Search for the cell housing the specified text and yield its (x, y) center coordinate. 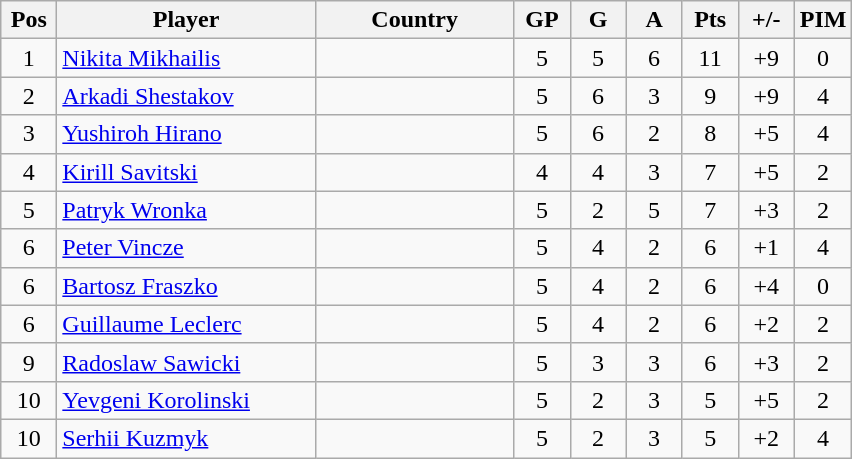
Bartosz Fraszko (186, 286)
Yushiroh Hirano (186, 134)
8 (710, 134)
GP (542, 20)
Arkadi Shestakov (186, 96)
Player (186, 20)
Country (414, 20)
+/- (766, 20)
1 (29, 58)
Guillaume Leclerc (186, 324)
Pos (29, 20)
+4 (766, 286)
G (598, 20)
PIM (823, 20)
A (654, 20)
Patryk Wronka (186, 210)
Radoslaw Sawicki (186, 362)
+1 (766, 248)
Serhii Kuzmyk (186, 438)
Peter Vincze (186, 248)
Nikita Mikhailis (186, 58)
Pts (710, 20)
Yevgeni Korolinski (186, 400)
Kirill Savitski (186, 172)
11 (710, 58)
